Locate the cell with the specified text and output its [X, Y] center coordinate. 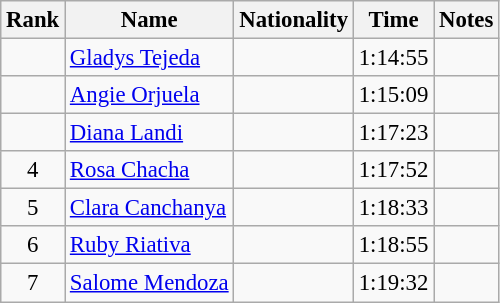
Nationality [294, 20]
4 [33, 170]
Angie Orjuela [150, 95]
6 [33, 245]
Notes [466, 20]
1:19:32 [393, 283]
1:15:09 [393, 95]
1:18:55 [393, 245]
Rosa Chacha [150, 170]
Gladys Tejeda [150, 58]
Time [393, 20]
Rank [33, 20]
7 [33, 283]
1:14:55 [393, 58]
Ruby Riativa [150, 245]
Diana Landi [150, 133]
Salome Mendoza [150, 283]
Clara Canchanya [150, 208]
1:17:23 [393, 133]
Name [150, 20]
1:18:33 [393, 208]
1:17:52 [393, 170]
5 [33, 208]
